For the text-containing cell, return its midpoint in [X, Y] coordinate format. 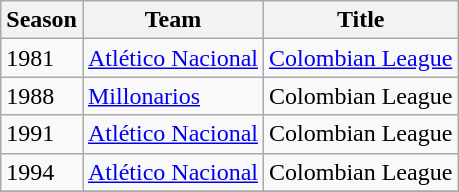
1994 [42, 172]
Title [361, 20]
Season [42, 20]
1988 [42, 96]
Millonarios [172, 96]
1981 [42, 58]
Team [172, 20]
1991 [42, 134]
